Extract the [X, Y] coordinate from the center of the cell holding the provided text.  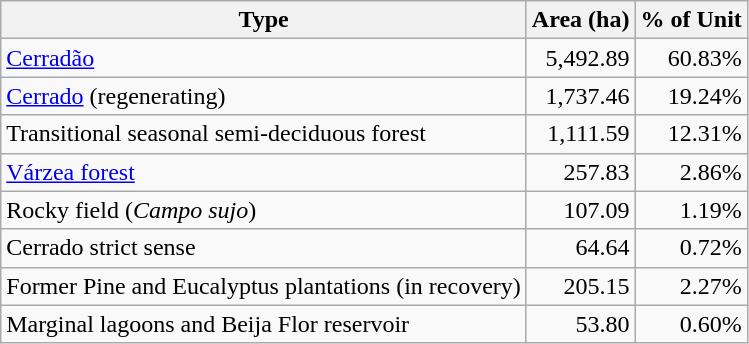
0.72% [691, 248]
Cerradão [264, 58]
2.86% [691, 172]
53.80 [580, 324]
5,492.89 [580, 58]
Former Pine and Eucalyptus plantations (in recovery) [264, 286]
% of Unit [691, 20]
12.31% [691, 134]
107.09 [580, 210]
60.83% [691, 58]
Area (ha) [580, 20]
0.60% [691, 324]
Type [264, 20]
1,737.46 [580, 96]
2.27% [691, 286]
Transitional seasonal semi-deciduous forest [264, 134]
1.19% [691, 210]
205.15 [580, 286]
1,111.59 [580, 134]
19.24% [691, 96]
Marginal lagoons and Beija Flor reservoir [264, 324]
64.64 [580, 248]
257.83 [580, 172]
Cerrado (regenerating) [264, 96]
Cerrado strict sense [264, 248]
Rocky field (Campo sujo) [264, 210]
Várzea forest [264, 172]
